Determine the [x, y] coordinate at the center of the cell enclosing the given text.  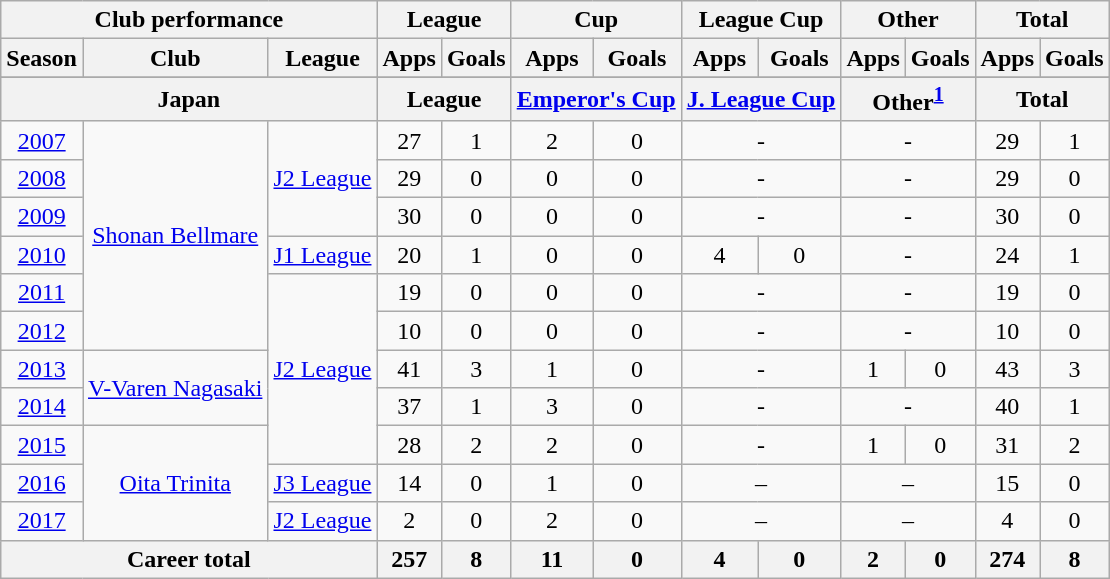
20 [409, 255]
43 [1007, 369]
2012 [42, 331]
2010 [42, 255]
Oita Trinita [174, 483]
J. League Cup [761, 100]
V-Varen Nagasaki [174, 388]
Shonan Bellmare [174, 235]
14 [409, 483]
24 [1007, 255]
League Cup [761, 20]
J1 League [322, 255]
15 [1007, 483]
41 [409, 369]
2007 [42, 140]
Club [174, 58]
2016 [42, 483]
274 [1007, 559]
Other [908, 20]
Emperor's Cup [596, 100]
Other1 [908, 100]
2015 [42, 445]
2017 [42, 521]
27 [409, 140]
2011 [42, 293]
40 [1007, 407]
2013 [42, 369]
J3 League [322, 483]
Japan [189, 100]
2014 [42, 407]
37 [409, 407]
Club performance [189, 20]
2009 [42, 217]
Season [42, 58]
Cup [596, 20]
Career total [189, 559]
257 [409, 559]
2008 [42, 178]
11 [552, 559]
31 [1007, 445]
28 [409, 445]
